Search for the cell housing the specified text and yield its [x, y] center coordinate. 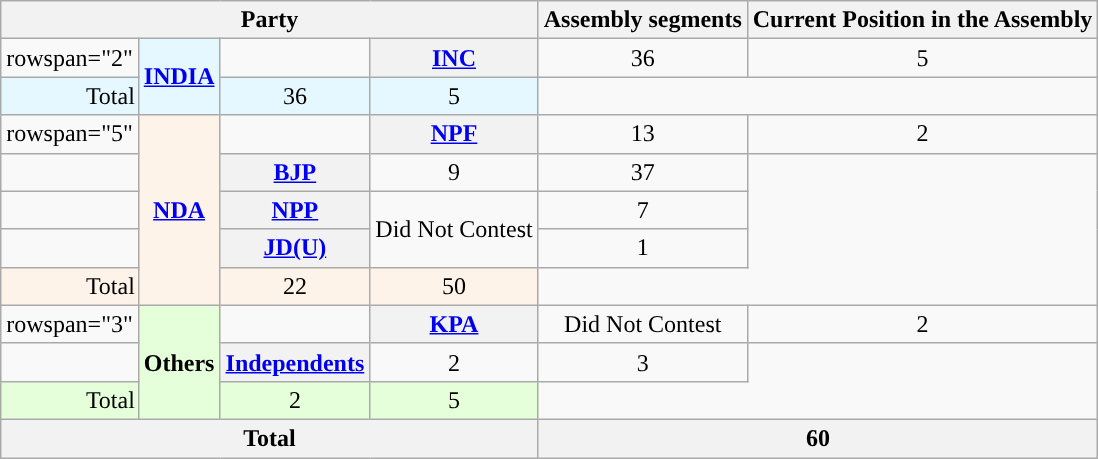
1 [642, 248]
37 [642, 172]
INDIA [179, 77]
JD(U) [295, 248]
NPF [454, 134]
Assembly segments [642, 20]
rowspan="2" [70, 58]
BJP [295, 172]
Others [179, 362]
Current Position in the Assembly [922, 20]
INC [454, 58]
22 [295, 286]
KPA [454, 324]
Independents [295, 362]
50 [454, 286]
NDA [179, 210]
3 [642, 362]
13 [642, 134]
rowspan="5" [70, 134]
60 [818, 438]
Party [270, 20]
NPP [295, 210]
9 [454, 172]
rowspan="3" [70, 324]
7 [642, 210]
